Return the (X, Y) coordinate for the center point of the cell that contains the specified text.  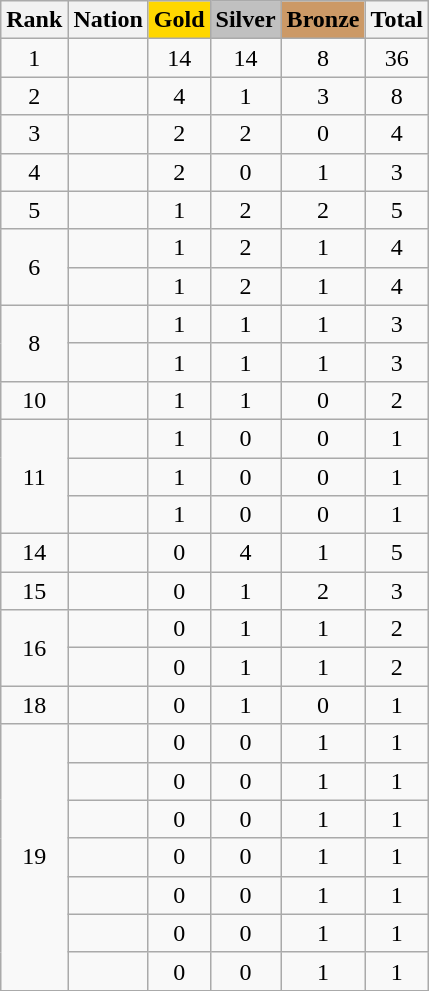
11 (34, 476)
6 (34, 267)
10 (34, 400)
Gold (179, 20)
Silver (246, 20)
36 (397, 58)
18 (34, 705)
16 (34, 648)
Total (397, 20)
Nation (108, 20)
15 (34, 591)
19 (34, 857)
Rank (34, 20)
Bronze (323, 20)
